Determine the (x, y) coordinate at the center of the cell enclosing the given text.  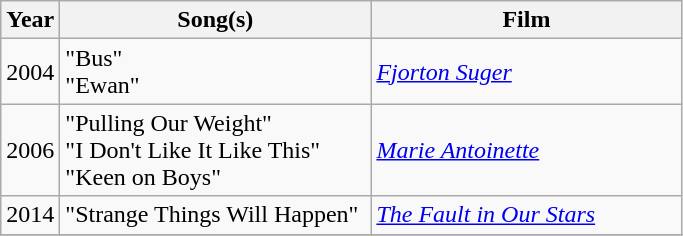
Year (30, 20)
Song(s) (216, 20)
"Strange Things Will Happen" (216, 215)
Marie Antoinette (526, 150)
"Bus""Ewan" (216, 72)
Fjorton Suger (526, 72)
"Pulling Our Weight""I Don't Like It Like This""Keen on Boys" (216, 150)
2014 (30, 215)
2006 (30, 150)
2004 (30, 72)
The Fault in Our Stars (526, 215)
Film (526, 20)
